Provide the (X, Y) coordinate of the cell's center where the given text is located.  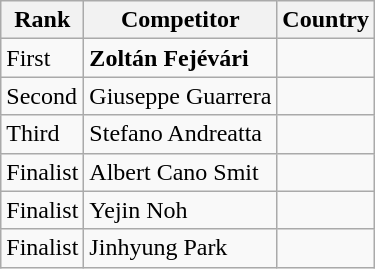
Giuseppe Guarrera (180, 96)
Rank (42, 20)
Zoltán Fejévári (180, 58)
Competitor (180, 20)
Stefano Andreatta (180, 134)
Albert Cano Smit (180, 172)
Yejin Noh (180, 210)
Jinhyung Park (180, 248)
Country (326, 20)
First (42, 58)
Third (42, 134)
Second (42, 96)
